Scan for the cell matching the given text and deliver its [X, Y] coordinate at center. 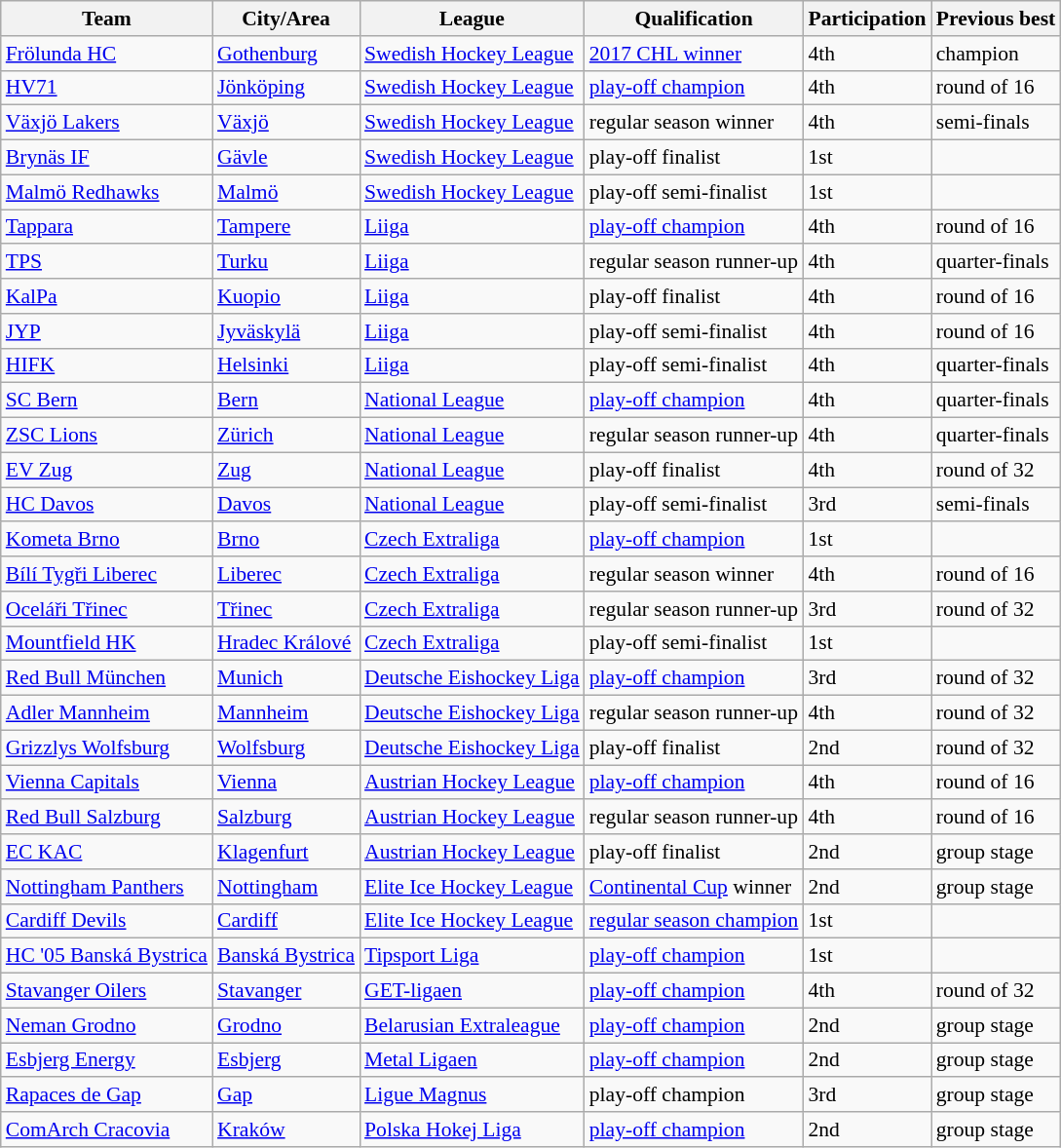
Jyväskylä [286, 331]
Salzburg [286, 818]
Red Bull München [107, 678]
Zug [286, 470]
Esbjerg [286, 1060]
Polska Hokej Liga [472, 1129]
HC Davos [107, 505]
SC Bern [107, 401]
Gap [286, 1095]
ComArch Cracovia [107, 1129]
GET-ligaen [472, 991]
EC KAC [107, 852]
regular season champion [694, 921]
KalPa [107, 296]
Liberec [286, 574]
Nottingham Panthers [107, 887]
Stavanger Oilers [107, 991]
Tipsport Liga [472, 956]
Qualification [694, 19]
Davos [286, 505]
Team [107, 19]
HV71 [107, 88]
Mountfield HK [107, 643]
Bílí Tygři Liberec [107, 574]
City/Area [286, 19]
Stavanger [286, 991]
Helsinki [286, 365]
Rapaces de Gap [107, 1095]
Brynäs IF [107, 158]
Previous best [996, 19]
Continental Cup winner [694, 887]
Ligue Magnus [472, 1095]
Zürich [286, 436]
Grizzlys Wolfsburg [107, 747]
ZSC Lions [107, 436]
Vienna [286, 783]
Belarusian Extraleague [472, 1025]
Neman Grodno [107, 1025]
Nottingham [286, 887]
Brno [286, 540]
Metal Ligaen [472, 1060]
Cardiff [286, 921]
Kuopio [286, 296]
Klagenfurt [286, 852]
Jönköping [286, 88]
Adler Mannheim [107, 713]
Banská Bystrica [286, 956]
TPS [107, 262]
Växjö [286, 123]
Frölunda HC [107, 54]
Grodno [286, 1025]
Wolfsburg [286, 747]
Hradec Králové [286, 643]
Kometa Brno [107, 540]
Malmö [286, 192]
Oceláři Třinec [107, 609]
Bern [286, 401]
Mannheim [286, 713]
Munich [286, 678]
Red Bull Salzburg [107, 818]
Tappara [107, 227]
Gävle [286, 158]
Cardiff Devils [107, 921]
champion [996, 54]
Kraków [286, 1129]
Vienna Capitals [107, 783]
HIFK [107, 365]
Turku [286, 262]
Växjö Lakers [107, 123]
Třinec [286, 609]
Tampere [286, 227]
Gothenburg [286, 54]
2017 CHL winner [694, 54]
League [472, 19]
Malmö Redhawks [107, 192]
HC '05 Banská Bystrica [107, 956]
JYP [107, 331]
EV Zug [107, 470]
Participation [867, 19]
Esbjerg Energy [107, 1060]
